Detect which cell encompasses the target text, then output its [x, y] center coordinate. 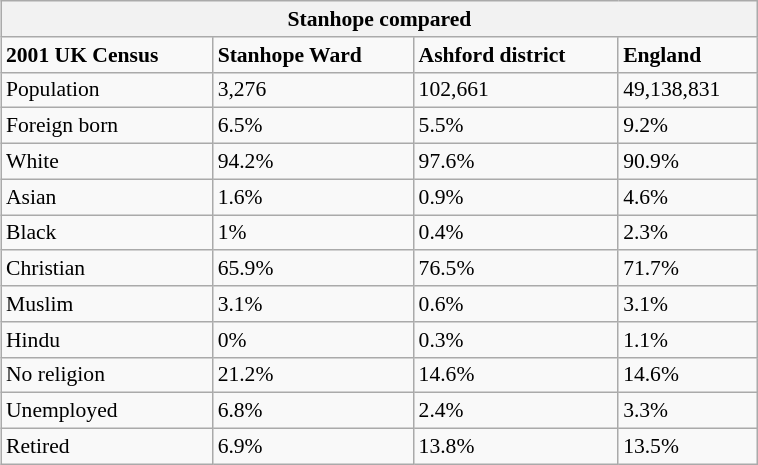
6.5% [314, 126]
9.2% [688, 126]
Stanhope compared [380, 19]
Foreign born [107, 126]
71.7% [688, 269]
4.6% [688, 197]
Asian [107, 197]
6.9% [314, 447]
White [107, 162]
No religion [107, 375]
6.8% [314, 411]
94.2% [314, 162]
0.4% [516, 233]
Hindu [107, 340]
Retired [107, 447]
1% [314, 233]
Ashford district [516, 55]
0.3% [516, 340]
5.5% [516, 126]
97.6% [516, 162]
Unemployed [107, 411]
2001 UK Census [107, 55]
3,276 [314, 90]
2.4% [516, 411]
1.1% [688, 340]
65.9% [314, 269]
Christian [107, 269]
Black [107, 233]
0.9% [516, 197]
49,138,831 [688, 90]
England [688, 55]
Stanhope Ward [314, 55]
102,661 [516, 90]
1.6% [314, 197]
90.9% [688, 162]
3.3% [688, 411]
76.5% [516, 269]
Population [107, 90]
13.8% [516, 447]
2.3% [688, 233]
21.2% [314, 375]
13.5% [688, 447]
Muslim [107, 304]
0% [314, 340]
0.6% [516, 304]
